Extract the [X, Y] coordinate from the center of the cell holding the provided text.  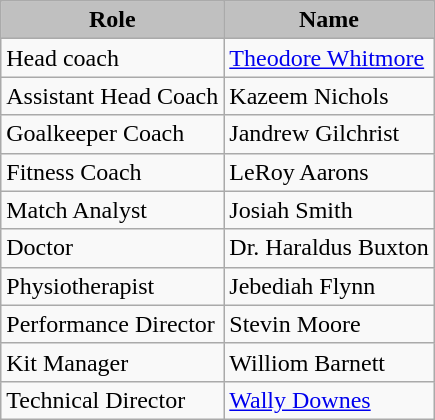
Performance Director [112, 324]
Technical Director [112, 400]
Physiotherapist [112, 286]
Goalkeeper Coach [112, 134]
Head coach [112, 58]
Kazeem Nichols [329, 96]
Role [112, 20]
Assistant Head Coach [112, 96]
Jandrew Gilchrist [329, 134]
Jebediah Flynn [329, 286]
Match Analyst [112, 210]
Williom Barnett [329, 362]
Fitness Coach [112, 172]
Doctor [112, 248]
Name [329, 20]
Stevin Moore [329, 324]
LeRoy Aarons [329, 172]
Josiah Smith [329, 210]
Wally Downes [329, 400]
Theodore Whitmore [329, 58]
Dr. Haraldus Buxton [329, 248]
Kit Manager [112, 362]
